Return (X, Y) of the center of cell containing provided text 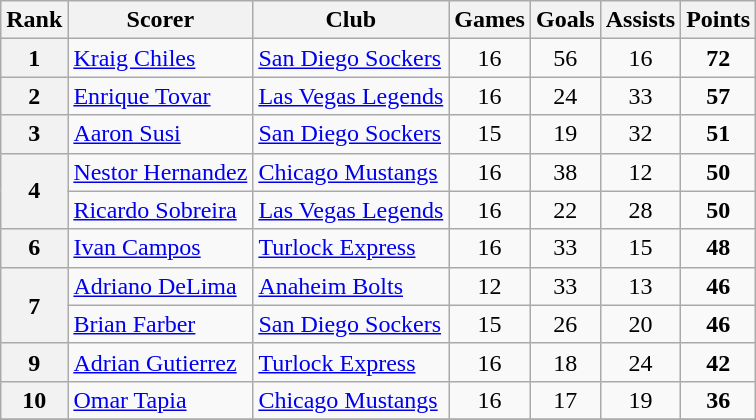
9 (34, 362)
Anaheim Bolts (351, 286)
Adriano DeLima (160, 286)
56 (565, 58)
57 (718, 96)
36 (718, 400)
Goals (565, 20)
42 (718, 362)
1 (34, 58)
20 (640, 324)
Ivan Campos (160, 248)
28 (640, 210)
Ricardo Sobreira (160, 210)
10 (34, 400)
38 (565, 172)
4 (34, 191)
18 (565, 362)
72 (718, 58)
32 (640, 134)
6 (34, 248)
Club (351, 20)
Rank (34, 20)
48 (718, 248)
51 (718, 134)
Aaron Susi (160, 134)
3 (34, 134)
Adrian Gutierrez (160, 362)
Omar Tapia (160, 400)
Games (490, 20)
22 (565, 210)
2 (34, 96)
Points (718, 20)
13 (640, 286)
26 (565, 324)
Kraig Chiles (160, 58)
Assists (640, 20)
7 (34, 305)
Enrique Tovar (160, 96)
Nestor Hernandez (160, 172)
Brian Farber (160, 324)
Scorer (160, 20)
17 (565, 400)
